Provide the (x, y) coordinate of the cell's center where the given text is located.  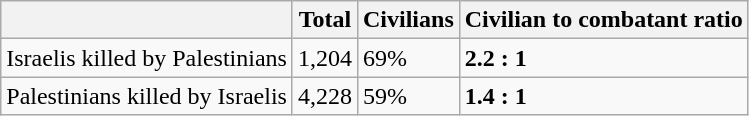
Total (324, 20)
Civilians (408, 20)
Israelis killed by Palestinians (147, 58)
69% (408, 58)
Palestinians killed by Israelis (147, 96)
4,228 (324, 96)
Civilian to combatant ratio (604, 20)
1.4 : 1 (604, 96)
2.2 : 1 (604, 58)
1,204 (324, 58)
59% (408, 96)
